Return the [X, Y] coordinate for the center point of the cell that contains the specified text.  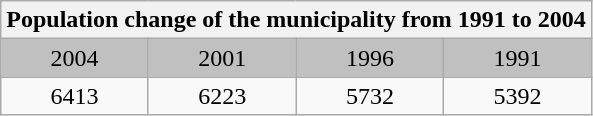
6413 [75, 96]
1991 [518, 58]
5392 [518, 96]
2001 [222, 58]
Population change of the municipality from 1991 to 2004 [296, 20]
1996 [370, 58]
5732 [370, 96]
6223 [222, 96]
2004 [75, 58]
